Capture the cell that displays the provided text and extract its [x, y] central coordinate. 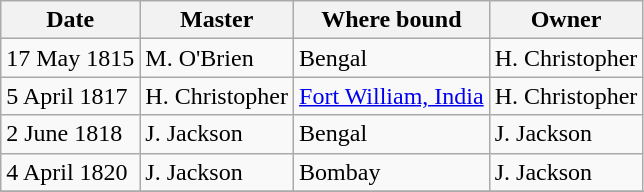
5 April 1817 [70, 96]
Fort William, India [392, 96]
M. O'Brien [217, 58]
Bombay [392, 172]
Date [70, 20]
Where bound [392, 20]
17 May 1815 [70, 58]
Owner [566, 20]
4 April 1820 [70, 172]
Master [217, 20]
2 June 1818 [70, 134]
